Return (X, Y) of the center of cell containing provided text 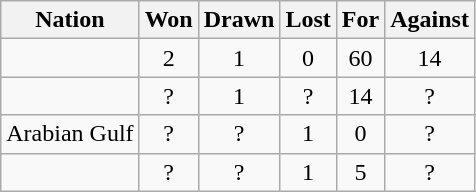
Drawn (239, 20)
Lost (308, 20)
Arabian Gulf (70, 134)
Nation (70, 20)
2 (168, 58)
Against (430, 20)
60 (360, 58)
5 (360, 172)
For (360, 20)
Won (168, 20)
